Search for the cell housing the specified text and yield its [x, y] center coordinate. 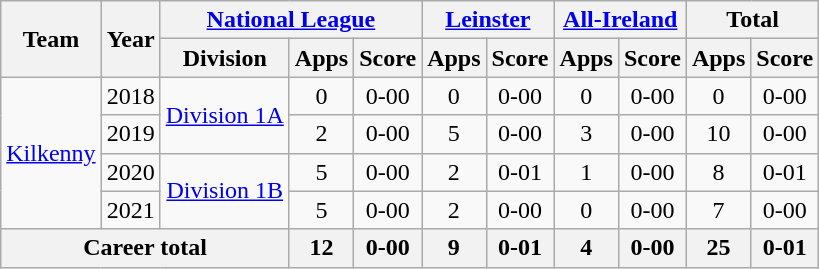
Division [224, 58]
All-Ireland [620, 20]
9 [454, 248]
2021 [130, 210]
12 [321, 248]
3 [586, 134]
1 [586, 172]
Total [752, 20]
7 [718, 210]
Career total [146, 248]
Kilkenny [51, 153]
Division 1A [224, 115]
2019 [130, 134]
Leinster [488, 20]
4 [586, 248]
Team [51, 39]
National League [290, 20]
25 [718, 248]
2018 [130, 96]
10 [718, 134]
Year [130, 39]
8 [718, 172]
2020 [130, 172]
Division 1B [224, 191]
